Locate the cell with the specified text and output its [X, Y] center coordinate. 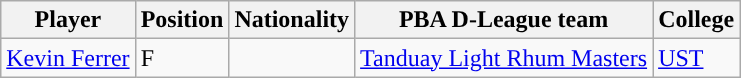
Nationality [292, 20]
Kevin Ferrer [68, 58]
Position [182, 20]
College [696, 20]
F [182, 58]
Player [68, 20]
Tanduay Light Rhum Masters [504, 58]
PBA D-League team [504, 20]
UST [696, 58]
